Provide the [x, y] coordinate of the cell's center where the given text is located.  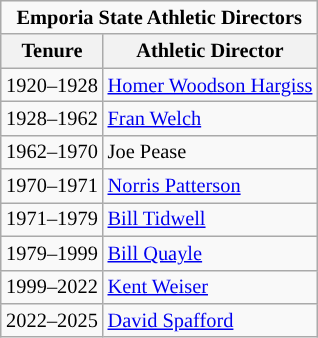
2022–2025 [52, 321]
Homer Woodson Hargiss [210, 85]
1971–1979 [52, 220]
1999–2022 [52, 287]
Athletic Director [210, 51]
Tenure [52, 51]
1979–1999 [52, 253]
1920–1928 [52, 85]
Joe Pease [210, 152]
Bill Quayle [210, 253]
1970–1971 [52, 186]
1928–1962 [52, 119]
Emporia State Athletic Directors [159, 18]
Norris Patterson [210, 186]
1962–1970 [52, 152]
Bill Tidwell [210, 220]
David Spafford [210, 321]
Fran Welch [210, 119]
Kent Weiser [210, 287]
